Pinpoint the cell where the given text exists, returning its (x, y) midpoint coordinate. 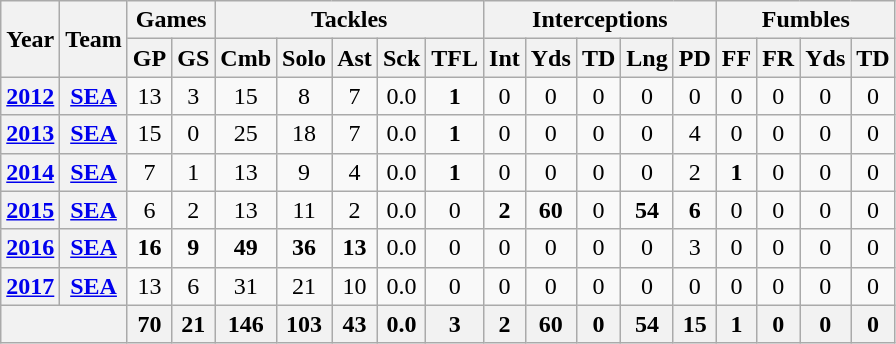
Cmb (246, 58)
Ast (355, 58)
11 (304, 210)
Solo (304, 58)
Team (94, 39)
FF (736, 58)
10 (355, 286)
Lng (647, 58)
2017 (30, 286)
Fumbles (806, 20)
GP (149, 58)
2015 (30, 210)
TFL (455, 58)
2014 (30, 172)
Int (505, 58)
2016 (30, 248)
18 (304, 134)
FR (778, 58)
Interceptions (600, 20)
Tackles (350, 20)
8 (304, 96)
Games (170, 20)
25 (246, 134)
PD (694, 58)
103 (304, 324)
43 (355, 324)
2013 (30, 134)
70 (149, 324)
2012 (30, 96)
GS (194, 58)
Sck (401, 58)
31 (246, 286)
Year (30, 39)
49 (246, 248)
36 (304, 248)
16 (149, 248)
146 (246, 324)
